Identify which cell holds the provided text, then report its [X, Y] central coordinate. 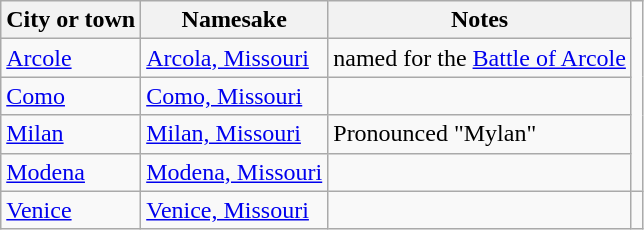
Milan, Missouri [234, 134]
Milan [71, 134]
Venice [71, 210]
Como [71, 96]
Arcole [71, 58]
Como, Missouri [234, 96]
Venice, Missouri [234, 210]
City or town [71, 20]
Pronounced "Mylan" [480, 134]
Namesake [234, 20]
Arcola, Missouri [234, 58]
Modena, Missouri [234, 172]
Notes [480, 20]
Modena [71, 172]
named for the Battle of Arcole [480, 58]
